Locate the cell with the specified text and output its [x, y] center coordinate. 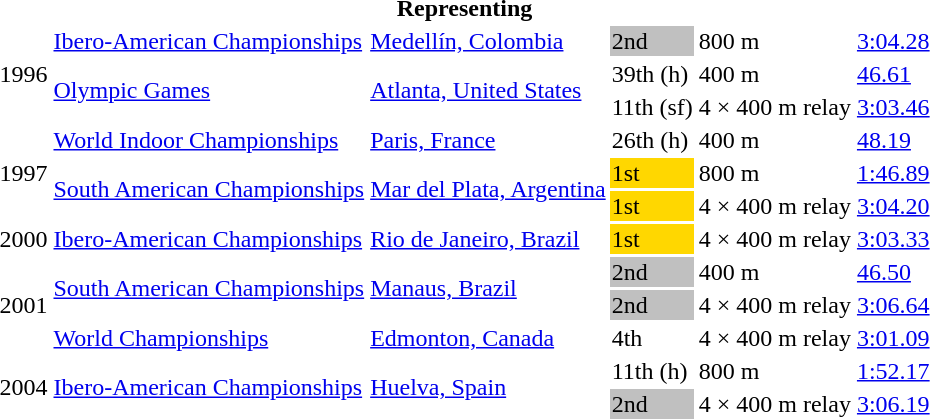
World Championships [209, 338]
26th (h) [652, 140]
Rio de Janeiro, Brazil [488, 239]
11th (sf) [652, 107]
Atlanta, United States [488, 90]
Manaus, Brazil [488, 288]
Paris, France [488, 140]
Edmonton, Canada [488, 338]
World Indoor Championships [209, 140]
Medellín, Colombia [488, 41]
11th (h) [652, 371]
Olympic Games [209, 90]
39th (h) [652, 74]
Mar del Plata, Argentina [488, 190]
Huelva, Spain [488, 388]
4th [652, 338]
